Provide the (X, Y) coordinate of the cell's center where the given text is located.  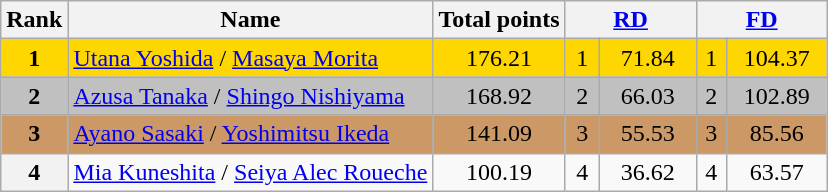
Ayano Sasaki / Yoshimitsu Ikeda (250, 134)
85.56 (776, 134)
Mia Kuneshita / Seiya Alec Roueche (250, 172)
168.92 (499, 96)
Azusa Tanaka / Shingo Nishiyama (250, 96)
Rank (34, 20)
100.19 (499, 172)
55.53 (648, 134)
Name (250, 20)
Total points (499, 20)
102.89 (776, 96)
104.37 (776, 58)
176.21 (499, 58)
36.62 (648, 172)
66.03 (648, 96)
FD (762, 20)
71.84 (648, 58)
63.57 (776, 172)
Utana Yoshida / Masaya Morita (250, 58)
RD (630, 20)
141.09 (499, 134)
